Return (x, y) of the center of cell containing provided text 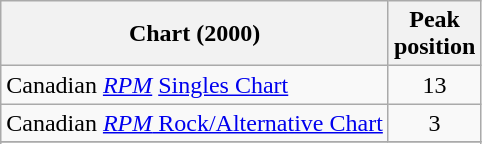
Canadian RPM Rock/Alternative Chart (195, 123)
3 (434, 123)
Canadian RPM Singles Chart (195, 85)
Chart (2000) (195, 34)
Peak position (434, 34)
13 (434, 85)
